Extract the (X, Y) coordinate from the center of the cell holding the provided text.  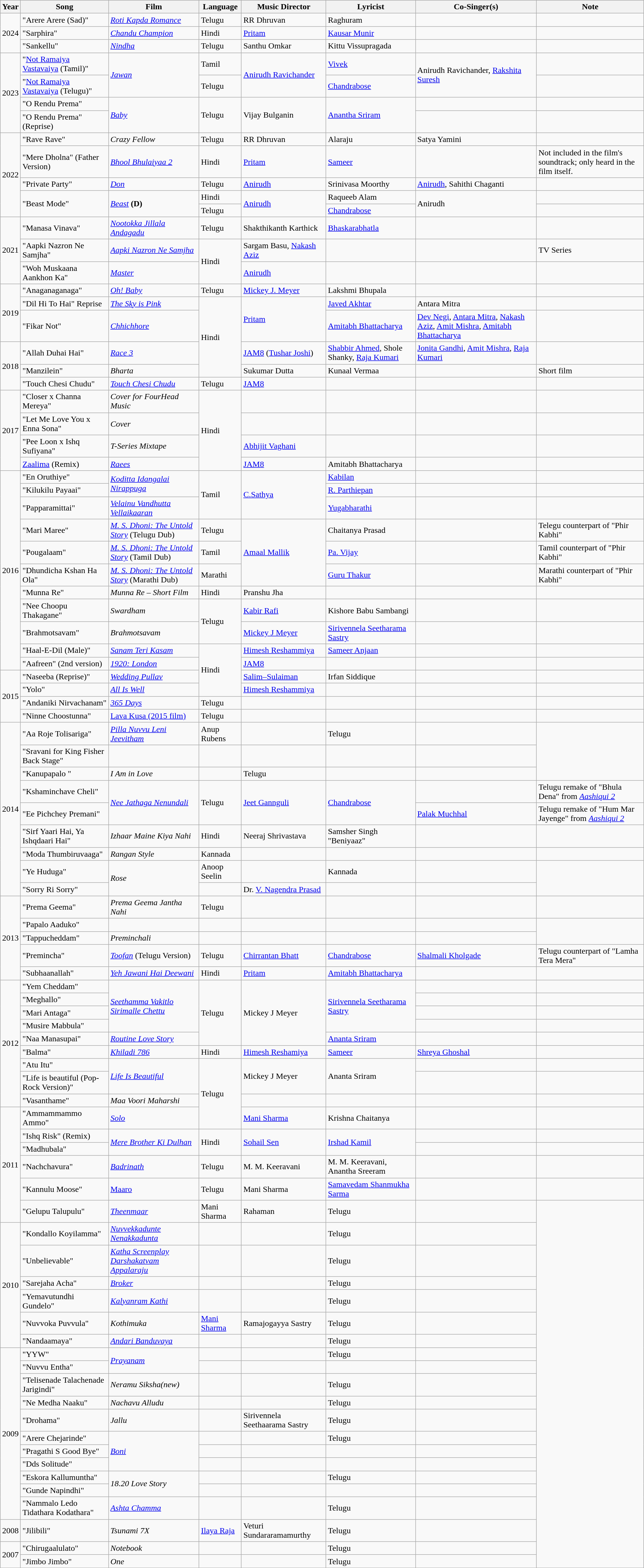
"Drohama" (65, 1421)
"Meghallo" (65, 999)
Seethamma Vakitlo Sirimalle Chettu (153, 1006)
TV Series (590, 250)
"Haal-E-Dil (Male)" (65, 650)
Language (220, 7)
"Manzilein" (65, 371)
"Kanupapalo " (65, 774)
Ilaya Raja (220, 1531)
Raqueeb Alam (371, 197)
I Am in Love (153, 774)
2022 (10, 175)
One (153, 1561)
Sohail Sen (284, 1142)
Telugu remake of "Hum Mar Jayenge" from Aashiqui 2 (590, 814)
"Jilibili" (65, 1531)
Maaro (153, 1189)
Neeraj Shrivastava (284, 836)
"Closer x Channa Mereya" (65, 402)
Shakthikanth Karthick (284, 228)
Prema Geema Jantha Nahi (153, 907)
T-Series Mixtape (153, 446)
M. M. Keeravani (284, 1167)
Notebook (153, 1548)
"Yolo" (65, 690)
Neramu Siksha(new) (153, 1385)
"Madhubala" (65, 1149)
"Nandaamaya" (65, 1341)
Music Director (284, 7)
Telegu counterpart of "Phir Kabhi" (590, 530)
"Subhaanallah" (65, 973)
"Ninne Choostunna" (65, 716)
R. Parthiepan (371, 490)
"YYW" (65, 1354)
Pilla Nuvvu Leni Jeevitham (153, 734)
2011 (10, 1165)
"Mere Dholna" (Father Version) (65, 162)
Race 3 (153, 353)
Boni (153, 1451)
Lava Kusa (2015 film) (153, 716)
Nachavu Alludu (153, 1403)
Santhu Omkar (284, 46)
"Pee Loon x Ishq Sufiyana" (65, 446)
Koditta Idangalai Nirappuga (153, 483)
Pranshu Jha (284, 593)
C.Sathya (284, 494)
"Ye Huduga" (65, 872)
Shabbir Ahmed, Shole Shanky, Raja Kumari (371, 353)
Note (590, 7)
Javed Akhtar (371, 304)
"Andaniki Nirvachanam" (65, 703)
"Mari Antaga" (65, 1012)
Izhaar Maine Kiya Nahi (153, 836)
Guru Thakur (371, 575)
"Gunde Napindhi" (65, 1490)
"Pougalaam" (65, 553)
Chhichhore (153, 326)
"Woh Muskaana Aankhon Ka" (65, 273)
Kausar Munir (371, 33)
Crazy Fellow (153, 139)
Salim–Sulaiman (284, 677)
M. S. Dhoni: The Untold Story (Marathi Dub) (153, 575)
"Musire Mabbula" (65, 1026)
"Dil Hi To Hai" Reprise (65, 304)
Amaal Mallik (284, 553)
"Let Me Love You x Enna Sona" (65, 424)
Anoop Seelin (220, 872)
2017 (10, 430)
2016 (10, 570)
"Allah Duhai Hai" (65, 353)
JAM8 (Tushar Joshi) (284, 353)
Pa. Vijay (371, 553)
Life Is Beautiful (153, 1076)
Bhool Bhulaiyaa 2 (153, 162)
"Nammalo Ledo Tidathara Kodathara" (65, 1508)
Yugabharathi (371, 507)
"Private Party" (65, 184)
2021 (10, 250)
Tsunami 7X (153, 1531)
Jonita Gandhi, Amit Mishra, Raja Kumari (476, 353)
"Brahmotsavam" (65, 633)
Himesh Reshamiya (284, 1052)
Anantha Sriram (371, 115)
Ramajogayya Sastry (284, 1323)
"Not Ramaiya Vastavaiya (Telugu)" (65, 86)
"Arere Arere (Sad)" (65, 20)
"Papparamittai" (65, 507)
Kittu Vissupragada (371, 46)
"Kannulu Moose" (65, 1189)
Kabilan (371, 477)
Irshad Kamil (371, 1142)
Lyricist (371, 7)
"Sirf Yaari Hai, Ya Ishqdaari Hai" (65, 836)
Shreya Ghoshal (476, 1052)
Zaalima (Remix) (65, 464)
Year (10, 7)
2007 (10, 1555)
Swardham (153, 611)
"Munna Re" (65, 593)
"Gelupu Talupulu" (65, 1211)
M. S. Dhoni: The Untold Story (Telugu Dub) (153, 530)
"Nuvvu Entha" (65, 1367)
"Chirugaalulato" (65, 1548)
Nindha (153, 46)
Kishore Babu Sambangi (371, 611)
Prayanam (153, 1361)
2014 (10, 809)
Telugu remake of "Bhula Dena" from Aashiqui 2 (590, 791)
"Sarphira" (65, 33)
"Arere Chejarinde" (65, 1438)
"Naa Manasupai" (65, 1039)
Rangan Style (153, 854)
"Yemavutundhi Gundelo" (65, 1301)
Marathi counterpart of "Phir Kabhi" (590, 575)
"Aafreen" (2nd version) (65, 664)
"Beast Mode" (65, 204)
"Sravani for King Fisher Back Stage" (65, 756)
"Unbelievable" (65, 1261)
Oh! Baby (153, 290)
"Anaganaganaga" (65, 290)
Solo (153, 1118)
2018 (10, 366)
Ashta Chamma (153, 1508)
Master (153, 273)
Sameer Anjaan (371, 650)
Mere Brother Ki Dulhan (153, 1142)
Mickey J. Meyer (284, 290)
Badrinath (153, 1167)
"Aa Roje Tolisariga" (65, 734)
"Sorry Ri Sorry" (65, 889)
"Sankellu" (65, 46)
"Nuvvoka Puvvula" (65, 1323)
Nee Jathaga Nenundali (153, 803)
"Kondallo Koyilamma" (65, 1233)
Sirivennela Seethaarama Sastry (284, 1421)
"Rave Rave" (65, 139)
Rahaman (284, 1211)
Not included in the film's soundtrack; only heard in the film itself. (590, 162)
"Telisenade Talachenade Jarigindi" (65, 1385)
"Ammammammo Ammo" (65, 1118)
2012 (10, 1043)
Alaraju (371, 139)
365 Days (153, 703)
Aapki Nazron Ne Samjha (153, 250)
2008 (10, 1531)
Chaitanya Prasad (371, 530)
"Kshaminchave Cheli" (65, 791)
"Sarejaha Acha" (65, 1283)
Marathi (220, 575)
"Ishq Risk" (Remix) (65, 1136)
"Nachchavura" (65, 1167)
"Fikar Not" (65, 326)
"Nee Choopu Thakagane" (65, 611)
All Is Well (153, 690)
Raghuram (371, 20)
2013 (10, 938)
Jallu (153, 1421)
18.20 Love Story (153, 1484)
"Premincha" (65, 956)
Samsher Singh "Beniyaaz" (371, 836)
"Papalo Aaduko" (65, 925)
M. S. Dhoni: The Untold Story (Tamil Dub) (153, 553)
Kunaal Vermaa (371, 371)
Cover (153, 424)
"Ne Medha Naaku" (65, 1403)
Song (65, 7)
Broker (153, 1283)
Tamil counterpart of "Phir Kabhi" (590, 553)
Palak Muchhal (476, 814)
Roti Kapda Romance (153, 20)
Kabir Rafi (284, 611)
"Mari Maree" (65, 530)
The Sky is Pink (153, 304)
Co-Singer(s) (476, 7)
Theenmaar (153, 1211)
2009 (10, 1434)
Jawan (153, 75)
Short film (590, 371)
Velainu Vandhutta Vellaikaaran (153, 507)
Don (153, 184)
"Aapki Nazron Ne Samjha" (65, 250)
Anirudh, Sahithi Chaganti (476, 184)
Sanam Teri Kasam (153, 650)
Preminchali (153, 938)
"Atu Itu" (65, 1065)
"En Oruthiye" (65, 477)
M. M. Keeravani, Anantha Sreeram (371, 1167)
Kalyanram Kathi (153, 1301)
"Touch Chesi Chudu" (65, 384)
"Naseeba (Reprise)" (65, 677)
Jeet Gannguli (284, 803)
Nootokka Jillala Andagadu (153, 228)
Raees (153, 464)
Bhaskarabhatla (371, 228)
"Dds Solitude" (65, 1464)
Vijay Bulganin (284, 115)
Beast (D) (153, 204)
"Vasanthame" (65, 1100)
Andari Banduvaya (153, 1341)
"Ee Pichchey Premani" (65, 814)
"Dhundicha Kshan Ha Ola" (65, 575)
Touch Chesi Chudu (153, 384)
Routine Love Story (153, 1039)
"Jimbo Jimbo" (65, 1561)
Srinivasa Moorthy (371, 184)
Irfan Siddique (371, 677)
Khiladi 786 (153, 1052)
Katha Screenplay Darshakatvam Appalaraju (153, 1261)
"Not Ramaiya Vastavaiya (Tamil)" (65, 64)
Vivek (371, 64)
2010 (10, 1285)
"Balma" (65, 1052)
"Eskora Kallumuntha" (65, 1477)
Anirudh Ravichander, Rakshita Suresh (476, 75)
Satya Yamini (476, 139)
"O Rendu Prema"(Reprise) (65, 122)
2023 (10, 93)
Wedding Pullav (153, 677)
Maa Voori Maharshi (153, 1100)
"Life is beautiful (Pop-Rock Version)" (65, 1083)
Brahmotsavam (153, 633)
Veturi Sundararamamurthy (284, 1531)
Anirudh Ravichander (284, 75)
1920: London (153, 664)
2019 (10, 313)
"Pragathi S Good Bye" (65, 1451)
"Kilukilu Payaai" (65, 490)
Shalmali Kholgade (476, 956)
"Prema Geema" (65, 907)
Antara Mitra (476, 304)
Film (153, 7)
Sargam Basu, Nakash Aziz (284, 250)
Chandu Champion (153, 33)
Baby (153, 115)
"Moda Thumbiruvaaga" (65, 854)
Anup Rubens (220, 734)
Telugu counterpart of "Lamha Tera Mera" (590, 956)
Nuvvekkadunte Nenakkadunta (153, 1233)
Toofan (Telugu Version) (153, 956)
"Manasa Vinava" (65, 228)
"Yem Cheddam" (65, 986)
Samavedam Shanmukha Sarma (371, 1189)
"Tappucheddam" (65, 938)
Dev Negi, Antara Mitra, Nakash Aziz, Amit Mishra, Amitabh Bhattacharya (476, 326)
2024 (10, 33)
Chirrantan Bhatt (284, 956)
Krishna Chaitanya (371, 1118)
Rose (153, 878)
Dr. V. Nagendra Prasad (284, 889)
Sukumar Dutta (284, 371)
2015 (10, 696)
"O Rendu Prema" (65, 104)
Lakshmi Bhupala (371, 290)
Cover for FourHead Music (153, 402)
Kothimuka (153, 1323)
Yeh Jawani Hai Deewani (153, 973)
Abhijit Vaghani (284, 446)
Munna Re – Short Film (153, 593)
Bharta (153, 371)
